Pinpoint the cell where the given text exists, returning its [X, Y] midpoint coordinate. 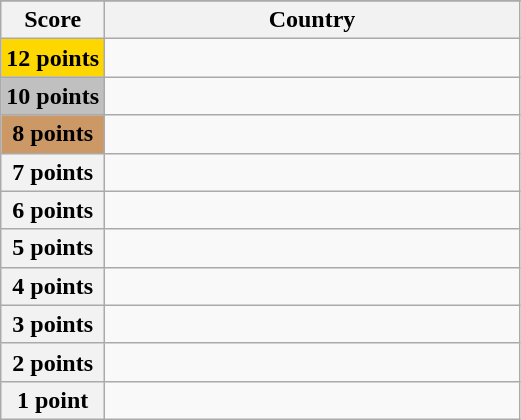
7 points [53, 172]
4 points [53, 286]
1 point [53, 400]
3 points [53, 324]
Country [312, 20]
2 points [53, 362]
6 points [53, 210]
8 points [53, 134]
12 points [53, 58]
10 points [53, 96]
Score [53, 20]
5 points [53, 248]
